Return [x, y] of the center of cell containing provided text 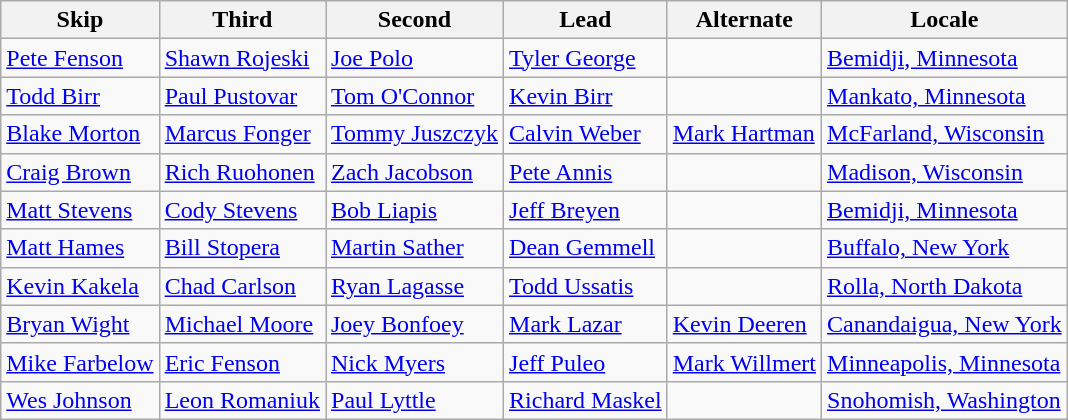
Joe Polo [415, 58]
Paul Pustovar [242, 96]
Pete Annis [586, 172]
Eric Fenson [242, 362]
Shawn Rojeski [242, 58]
Tyler George [586, 58]
Second [415, 20]
Matt Stevens [80, 210]
Michael Moore [242, 324]
Blake Morton [80, 134]
Pete Fenson [80, 58]
Tommy Juszczyk [415, 134]
Third [242, 20]
Mark Hartman [744, 134]
Skip [80, 20]
Kevin Deeren [744, 324]
Mike Farbelow [80, 362]
Zach Jacobson [415, 172]
Kevin Kakela [80, 286]
Marcus Fonger [242, 134]
Snohomish, Washington [945, 400]
Bob Liapis [415, 210]
Lead [586, 20]
Cody Stevens [242, 210]
Wes Johnson [80, 400]
Mankato, Minnesota [945, 96]
Todd Birr [80, 96]
Minneapolis, Minnesota [945, 362]
Matt Hames [80, 248]
Locale [945, 20]
Alternate [744, 20]
Todd Ussatis [586, 286]
Dean Gemmell [586, 248]
Chad Carlson [242, 286]
Rolla, North Dakota [945, 286]
Buffalo, New York [945, 248]
McFarland, Wisconsin [945, 134]
Madison, Wisconsin [945, 172]
Rich Ruohonen [242, 172]
Kevin Birr [586, 96]
Bill Stopera [242, 248]
Mark Willmert [744, 362]
Tom O'Connor [415, 96]
Richard Maskel [586, 400]
Ryan Lagasse [415, 286]
Jeff Breyen [586, 210]
Leon Romaniuk [242, 400]
Martin Sather [415, 248]
Calvin Weber [586, 134]
Bryan Wight [80, 324]
Craig Brown [80, 172]
Nick Myers [415, 362]
Paul Lyttle [415, 400]
Joey Bonfoey [415, 324]
Mark Lazar [586, 324]
Canandaigua, New York [945, 324]
Jeff Puleo [586, 362]
